For the text-containing cell, return its midpoint in [X, Y] coordinate format. 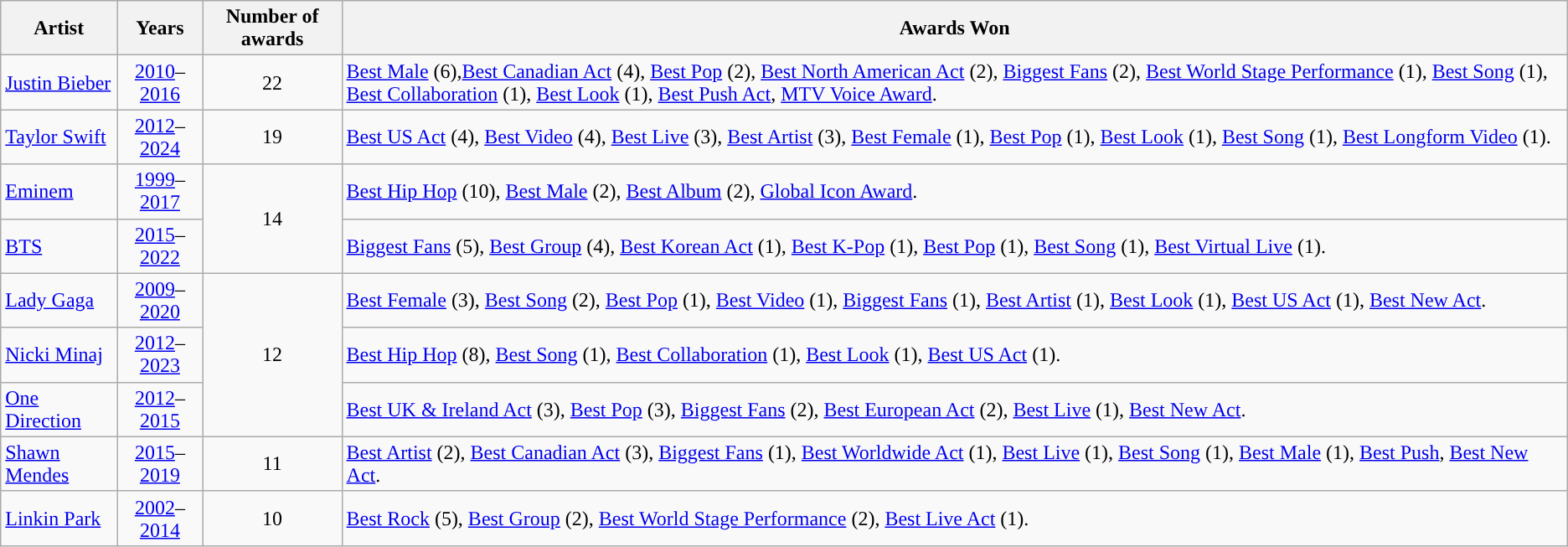
12 [272, 355]
Eminem [59, 191]
2015–2019 [161, 464]
One Direction [59, 409]
Number of awards [272, 28]
2012–2024 [161, 137]
19 [272, 137]
Artist [59, 28]
11 [272, 464]
Biggest Fans (5), Best Group (4), Best Korean Act (1), Best K-Pop (1), Best Pop (1), Best Song (1), Best Virtual Live (1). [955, 246]
Years [161, 28]
2010–2016 [161, 82]
Linkin Park [59, 518]
Best UK & Ireland Act (3), Best Pop (3), Biggest Fans (2), Best European Act (2), Best Live (1), Best New Act. [955, 409]
2009–2020 [161, 300]
2012–2015 [161, 409]
Best Hip Hop (10), Best Male (2), Best Album (2), Global Icon Award. [955, 191]
2015–2022 [161, 246]
14 [272, 219]
Best Female (3), Best Song (2), Best Pop (1), Best Video (1), Biggest Fans (1), Best Artist (1), Best Look (1), Best US Act (1), Best New Act. [955, 300]
Lady Gaga [59, 300]
Shawn Mendes [59, 464]
2002–2014 [161, 518]
Justin Bieber [59, 82]
22 [272, 82]
Best Rock (5), Best Group (2), Best World Stage Performance (2), Best Live Act (1). [955, 518]
10 [272, 518]
Awards Won [955, 28]
Nicki Minaj [59, 355]
2012–2023 [161, 355]
BTS [59, 246]
1999–2017 [161, 191]
Best Hip Hop (8), Best Song (1), Best Collaboration (1), Best Look (1), Best US Act (1). [955, 355]
Taylor Swift [59, 137]
